Return (x, y) of the center of cell containing provided text 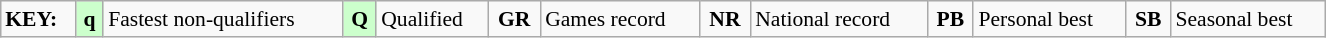
Fastest non-qualifiers (223, 19)
KEY: (38, 19)
GR (514, 19)
q (90, 19)
Seasonal best (1248, 19)
Games record (620, 19)
PB (950, 19)
National record (838, 19)
NR (725, 19)
Qualified (432, 19)
SB (1148, 19)
Q (360, 19)
Personal best (1049, 19)
